Pinpoint the cell where the given text exists, returning its [x, y] midpoint coordinate. 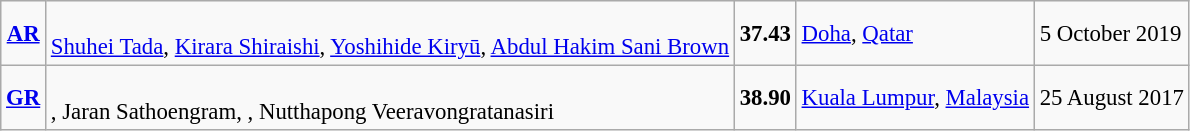
, Jaran Sathoengram, , Nutthapong Veeravongratanasiri [390, 98]
38.90 [765, 98]
AR [24, 34]
Doha, Qatar [915, 34]
GR [24, 98]
37.43 [765, 34]
5 October 2019 [1112, 34]
Shuhei Tada, Kirara Shiraishi, Yoshihide Kiryū, Abdul Hakim Sani Brown [390, 34]
Kuala Lumpur, Malaysia [915, 98]
25 August 2017 [1112, 98]
